From the cell containing the given text, extract its center point as (x, y) coordinate. 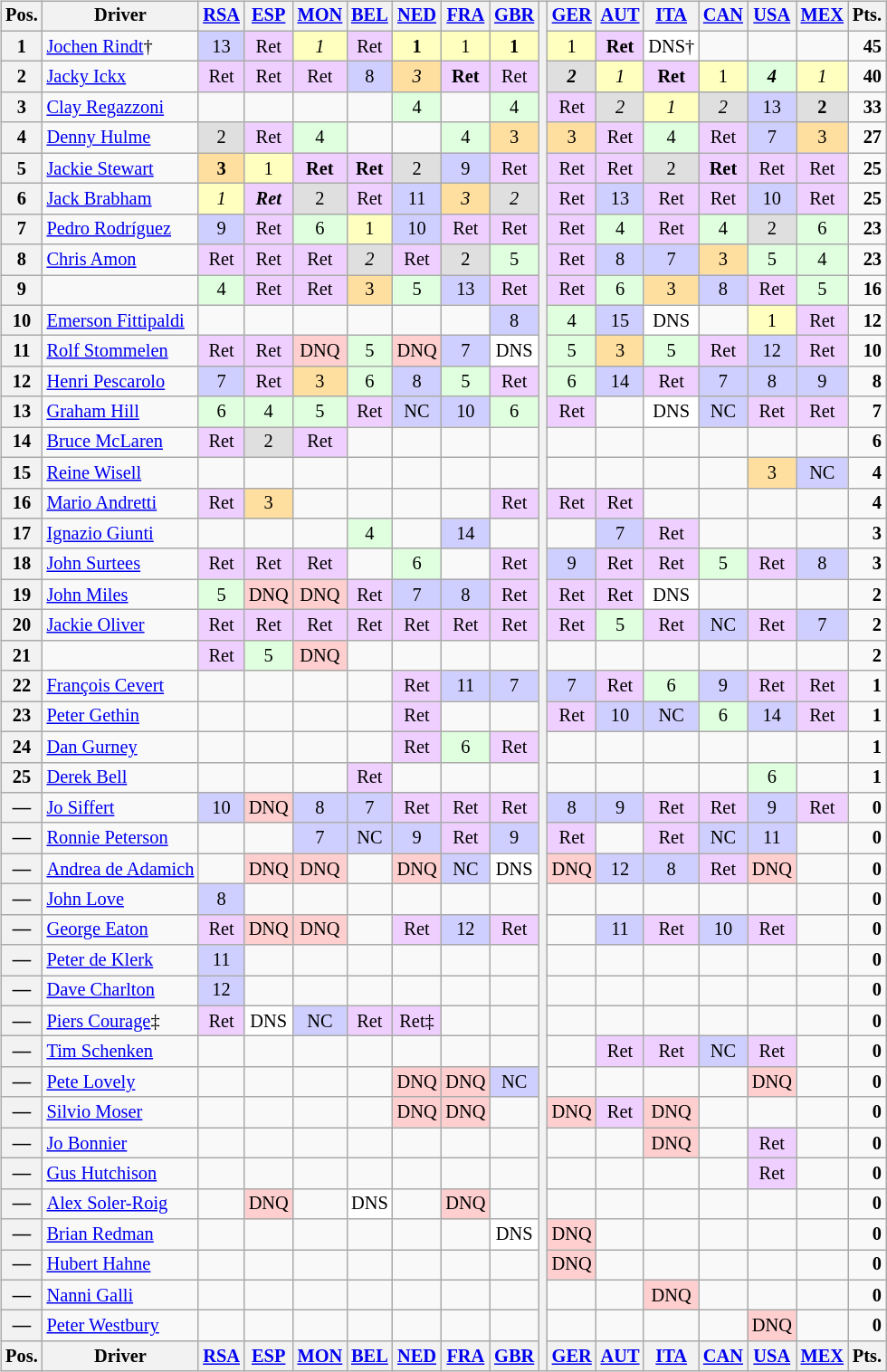
20 (22, 625)
Tim Schenken (121, 1052)
Mario Andretti (121, 503)
21 (22, 655)
45 (867, 46)
18 (22, 564)
27 (867, 138)
Ignazio Giunti (121, 534)
22 (22, 686)
DNS† (672, 46)
George Eaton (121, 929)
Dan Gurney (121, 747)
Jackie Oliver (121, 625)
Peter Gethin (121, 717)
Henri Pescarolo (121, 382)
Denny Hulme (121, 138)
Jochen Rindt† (121, 46)
Andrea de Adamich (121, 869)
Brian Redman (121, 1234)
Pete Lovely (121, 1082)
Peter de Klerk (121, 960)
Peter Westbury (121, 1326)
Emerson Fittipaldi (121, 320)
Rolf Stommelen (121, 351)
Hubert Hahne (121, 1265)
François Cevert (121, 686)
Jo Siffert (121, 808)
John Love (121, 900)
40 (867, 77)
John Surtees (121, 564)
Piers Courage‡ (121, 1021)
Gus Hutchison (121, 1174)
17 (22, 534)
Ronnie Peterson (121, 838)
Clay Regazzoni (121, 108)
33 (867, 108)
Graham Hill (121, 412)
John Miles (121, 595)
Nanni Galli (121, 1295)
Ret‡ (417, 1021)
24 (22, 747)
Jackie Stewart (121, 168)
Jacky Ickx (121, 77)
Bruce McLaren (121, 443)
Jack Brabham (121, 199)
Derek Bell (121, 777)
Silvio Moser (121, 1112)
Pedro Rodríguez (121, 229)
Chris Amon (121, 260)
19 (22, 595)
Alex Soler-Roig (121, 1204)
Dave Charlton (121, 991)
Jo Bonnier (121, 1143)
Reine Wisell (121, 472)
